Capture the cell that displays the provided text and extract its (x, y) central coordinate. 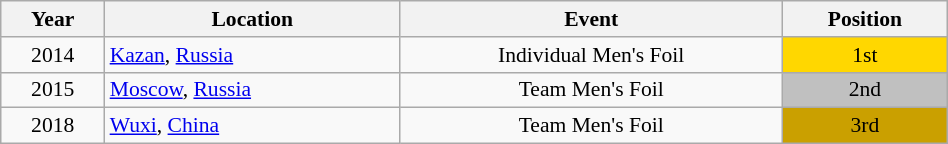
Year (53, 19)
2nd (866, 90)
Kazan, Russia (252, 55)
2014 (53, 55)
Moscow, Russia (252, 90)
Location (252, 19)
Individual Men's Foil (592, 55)
2018 (53, 126)
Position (866, 19)
2015 (53, 90)
3rd (866, 126)
1st (866, 55)
Wuxi, China (252, 126)
Event (592, 19)
